For the text-containing cell, return its midpoint in [x, y] coordinate format. 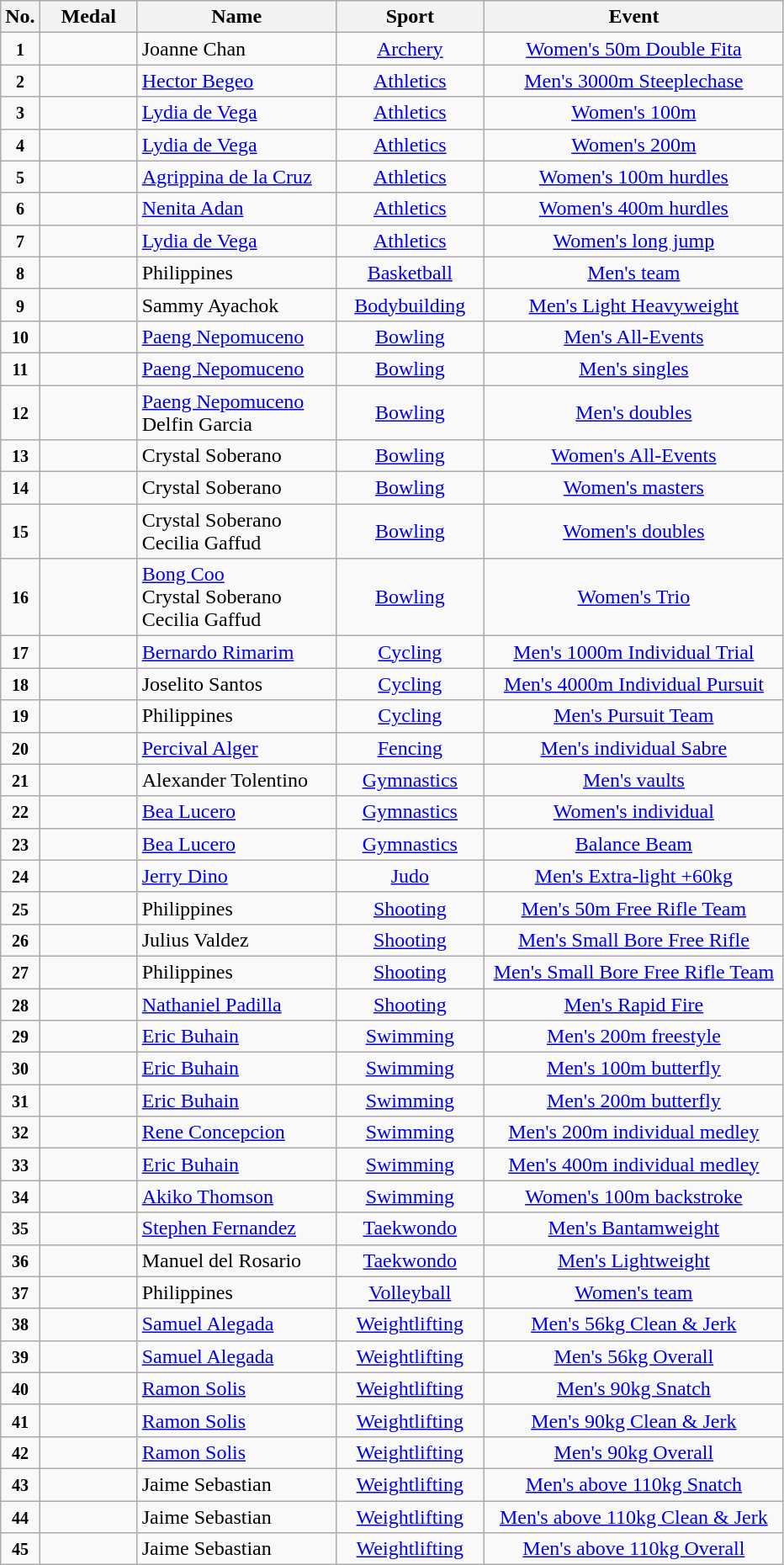
Men's 90kg Overall [633, 1452]
10 [20, 337]
13 [20, 456]
Men's Pursuit Team [633, 716]
29 [20, 1037]
Men's above 110kg Snatch [633, 1484]
Alexander Tolentino [236, 780]
Women's long jump [633, 241]
Men's 200m individual medley [633, 1133]
16 [20, 597]
Name [236, 17]
Men's vaults [633, 780]
44 [20, 1517]
Men's individual Sabre [633, 748]
Men's 100m butterfly [633, 1069]
Men's 200m freestyle [633, 1037]
Bodybuilding [410, 305]
Percival Alger [236, 748]
Men's 200m butterfly [633, 1101]
Men's Extra-light +60kg [633, 876]
22 [20, 812]
Men's above 110kg Clean & Jerk [633, 1517]
Women's 200m [633, 145]
5 [20, 177]
Men's team [633, 273]
Bong CooCrystal SoberanoCecilia Gaffud [236, 597]
Nenita Adan [236, 209]
Event [633, 17]
Men's 90kg Clean & Jerk [633, 1420]
Women's individual [633, 812]
Volleyball [410, 1292]
35 [20, 1228]
11 [20, 369]
Men's 50m Free Rifle Team [633, 908]
2 [20, 81]
4 [20, 145]
8 [20, 273]
36 [20, 1260]
No. [20, 17]
12 [20, 412]
Men's 4000m Individual Pursuit [633, 684]
Men's 90kg Snatch [633, 1388]
Women's 400m hurdles [633, 209]
Men's 3000m Steeplechase [633, 81]
Men's Small Bore Free Rifle [633, 940]
1 [20, 49]
Archery [410, 49]
38 [20, 1324]
39 [20, 1356]
24 [20, 876]
37 [20, 1292]
Basketball [410, 273]
Crystal SoberanoCecilia Gaffud [236, 532]
Men's 1000m Individual Trial [633, 652]
32 [20, 1133]
Men's Small Bore Free Rifle Team [633, 972]
Julius Valdez [236, 940]
Women's masters [633, 488]
28 [20, 1004]
7 [20, 241]
Men's All-Events [633, 337]
23 [20, 844]
Sammy Ayachok [236, 305]
43 [20, 1484]
18 [20, 684]
9 [20, 305]
26 [20, 940]
27 [20, 972]
Sport [410, 17]
Men's Lightweight [633, 1260]
21 [20, 780]
Rene Concepcion [236, 1133]
17 [20, 652]
6 [20, 209]
Men's above 110kg Overall [633, 1549]
Hector Begeo [236, 81]
Men's 56kg Overall [633, 1356]
Joanne Chan [236, 49]
15 [20, 532]
Men's singles [633, 369]
Judo [410, 876]
Women's 100m backstroke [633, 1196]
Jerry Dino [236, 876]
Women's doubles [633, 532]
Men's 400m individual medley [633, 1164]
Balance Beam [633, 844]
Men's 56kg Clean & Jerk [633, 1324]
41 [20, 1420]
Women's team [633, 1292]
14 [20, 488]
Joselito Santos [236, 684]
Nathaniel Padilla [236, 1004]
19 [20, 716]
Manuel del Rosario [236, 1260]
Women's 50m Double Fita [633, 49]
40 [20, 1388]
Stephen Fernandez [236, 1228]
Fencing [410, 748]
Men's Rapid Fire [633, 1004]
33 [20, 1164]
34 [20, 1196]
Men's Light Heavyweight [633, 305]
Women's 100m [633, 113]
20 [20, 748]
25 [20, 908]
31 [20, 1101]
Paeng NepomucenoDelfin Garcia [236, 412]
Bernardo Rimarim [236, 652]
Women's All-Events [633, 456]
42 [20, 1452]
Men's doubles [633, 412]
Medal [88, 17]
30 [20, 1069]
Women's 100m hurdles [633, 177]
Women's Trio [633, 597]
45 [20, 1549]
Men's Bantamweight [633, 1228]
Akiko Thomson [236, 1196]
Agrippina de la Cruz [236, 177]
3 [20, 113]
